Find where the given text appears and provide that cell's center as [X, Y] coordinate. 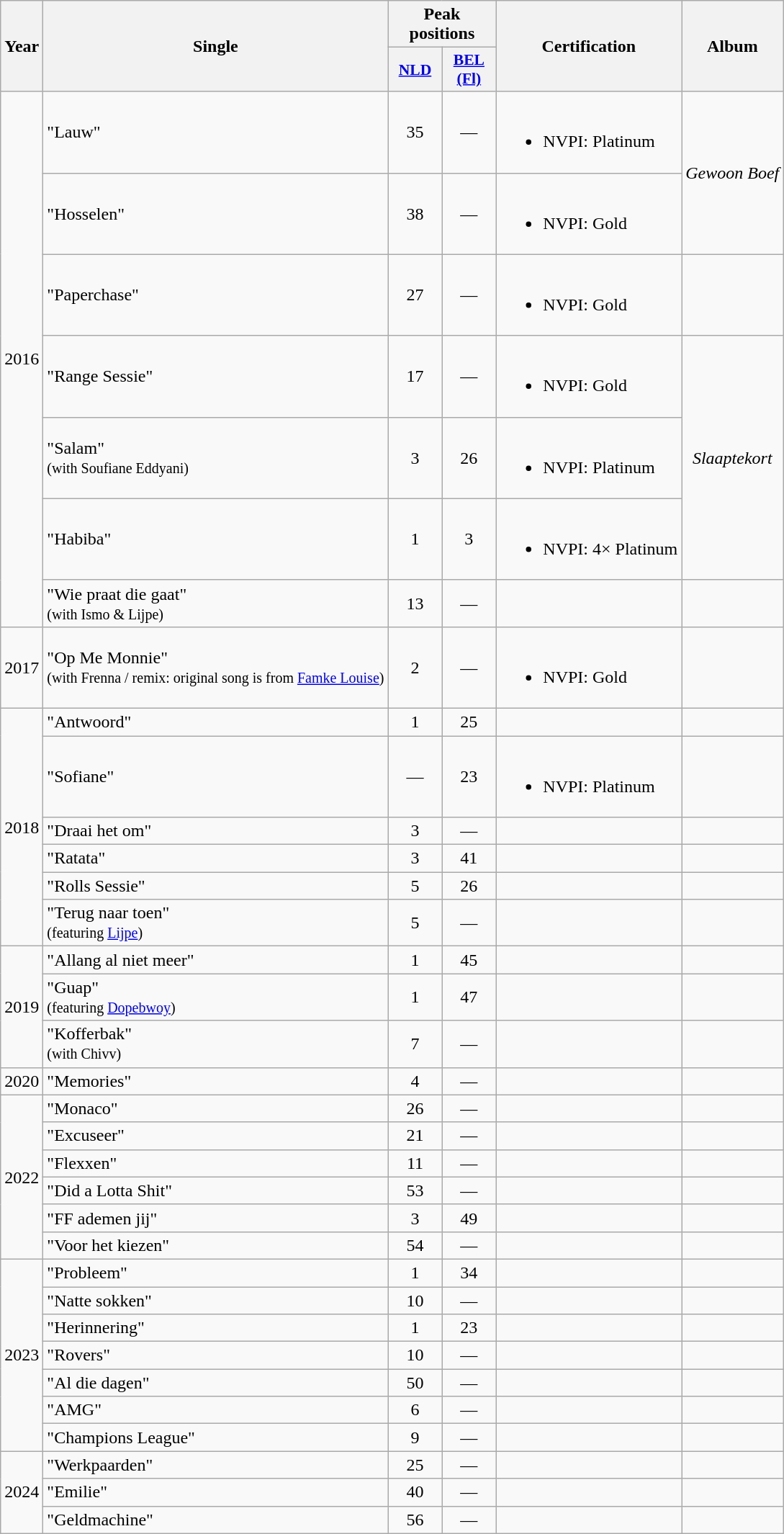
NVPI: 4× Platinum [589, 539]
"Champions League" [216, 1437]
NLD [415, 69]
"Geldmachine" [216, 1520]
"FF ademen jij" [216, 1218]
"AMG" [216, 1410]
2022 [22, 1177]
53 [415, 1190]
13 [415, 604]
"Habiba" [216, 539]
50 [415, 1383]
"Hosselen" [216, 213]
Year [22, 46]
"Excuseer" [216, 1136]
"Guap" (featuring Dopebwoy) [216, 997]
Certification [589, 46]
38 [415, 213]
"Paperchase" [216, 295]
40 [415, 1492]
BEL(Fl) [469, 69]
54 [415, 1245]
"Op Me Monnie" (with Frenna / remix: original song is from Famke Louise) [216, 667]
49 [469, 1218]
2 [415, 667]
2019 [22, 1007]
27 [415, 295]
"Emilie" [216, 1492]
7 [415, 1044]
"Rolls Sessie" [216, 886]
11 [415, 1163]
45 [469, 960]
"Monaco" [216, 1108]
34 [469, 1273]
6 [415, 1410]
Gewoon Boef [733, 173]
Peak positions [442, 24]
"Terug naar toen" (featuring Lijpe) [216, 923]
2020 [22, 1081]
"Wie praat die gaat" (with Ismo & Lijpe) [216, 604]
9 [415, 1437]
47 [469, 997]
Single [216, 46]
41 [469, 858]
"Ratata" [216, 858]
56 [415, 1520]
"Flexxen" [216, 1163]
"Salam" (with Soufiane Eddyani) [216, 458]
2017 [22, 667]
"Al die dagen" [216, 1383]
"Memories" [216, 1081]
"Range Sessie" [216, 376]
35 [415, 133]
21 [415, 1136]
"Rovers" [216, 1355]
"Did a Lotta Shit" [216, 1190]
17 [415, 376]
"Natte sokken" [216, 1300]
"Herinnering" [216, 1328]
"Werkpaarden" [216, 1465]
"Draai het om" [216, 831]
2024 [22, 1492]
"Antwoord" [216, 722]
4 [415, 1081]
2023 [22, 1355]
"Voor het kiezen" [216, 1245]
"Probleem" [216, 1273]
Album [733, 46]
"Kofferbak" (with Chivv) [216, 1044]
"Sofiane" [216, 776]
2018 [22, 827]
2016 [22, 359]
"Lauw" [216, 133]
"Allang al niet meer" [216, 960]
Slaaptekort [733, 458]
